Find where the given text appears and provide that cell's center as (x, y) coordinate. 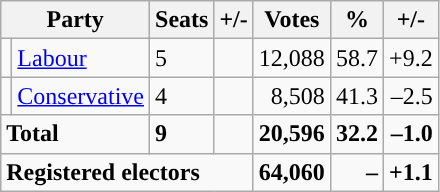
Labour (81, 58)
64,060 (292, 172)
Party (76, 20)
5 (182, 58)
Seats (182, 20)
9 (182, 134)
4 (182, 96)
Votes (292, 20)
–1.0 (410, 134)
–2.5 (410, 96)
Registered electors (128, 172)
12,088 (292, 58)
+9.2 (410, 58)
– (356, 172)
Total (76, 134)
20,596 (292, 134)
58.7 (356, 58)
Conservative (81, 96)
+1.1 (410, 172)
32.2 (356, 134)
8,508 (292, 96)
41.3 (356, 96)
% (356, 20)
